Extract the [X, Y] coordinate from the center of the cell holding the provided text.  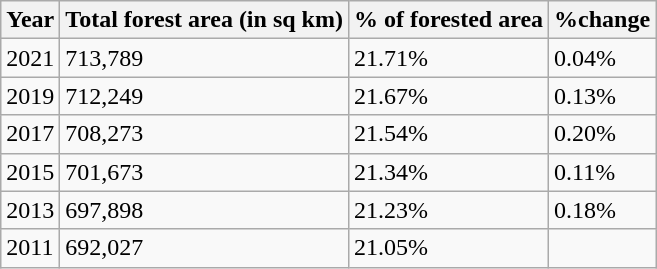
Year [30, 20]
2015 [30, 172]
712,249 [204, 96]
0.20% [602, 134]
%change [602, 20]
21.54% [448, 134]
2021 [30, 58]
697,898 [204, 210]
2011 [30, 248]
0.11% [602, 172]
2013 [30, 210]
692,027 [204, 248]
21.71% [448, 58]
21.67% [448, 96]
0.04% [602, 58]
21.05% [448, 248]
0.13% [602, 96]
Total forest area (in sq km) [204, 20]
713,789 [204, 58]
21.34% [448, 172]
701,673 [204, 172]
2019 [30, 96]
0.18% [602, 210]
21.23% [448, 210]
708,273 [204, 134]
% of forested area [448, 20]
2017 [30, 134]
